Provide the [x, y] coordinate of the cell's center where the given text is located.  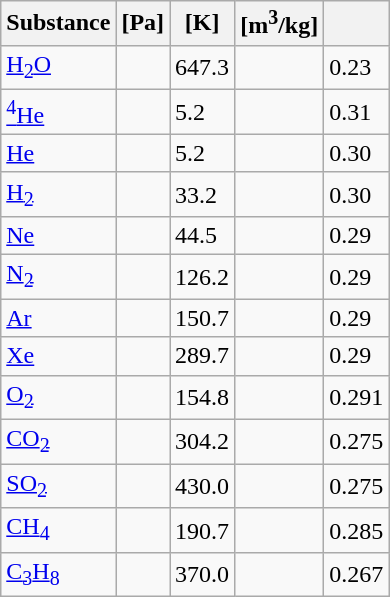
Substance [58, 24]
Ne [58, 236]
H2 [58, 194]
N2 [58, 277]
Xe [58, 356]
190.7 [202, 530]
0.23 [356, 67]
CO2 [58, 441]
33.2 [202, 194]
154.8 [202, 397]
647.3 [202, 67]
Ar [58, 318]
[K] [202, 24]
O2 [58, 397]
289.7 [202, 356]
370.0 [202, 575]
H2O [58, 67]
0.267 [356, 575]
CH4 [58, 530]
304.2 [202, 441]
0.291 [356, 397]
0.285 [356, 530]
C3H8 [58, 575]
SO2 [58, 486]
4He [58, 112]
430.0 [202, 486]
0.31 [356, 112]
[Pa] [143, 24]
44.5 [202, 236]
126.2 [202, 277]
He [58, 153]
150.7 [202, 318]
[m3/kg] [280, 24]
